Output the [x, y] coordinate of the center of the cell containing the given text.  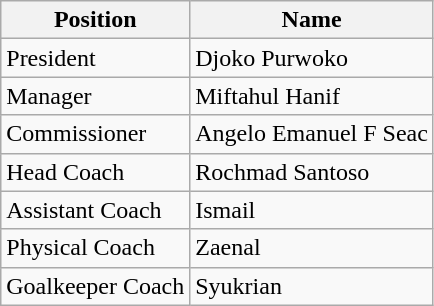
Physical Coach [96, 248]
Djoko Purwoko [312, 58]
Head Coach [96, 172]
Name [312, 20]
Miftahul Hanif [312, 96]
Position [96, 20]
Goalkeeper Coach [96, 286]
Angelo Emanuel F Seac [312, 134]
President [96, 58]
Manager [96, 96]
Commissioner [96, 134]
Ismail [312, 210]
Rochmad Santoso [312, 172]
Zaenal [312, 248]
Assistant Coach [96, 210]
Syukrian [312, 286]
